Locate the cell with the specified text and output its (x, y) center coordinate. 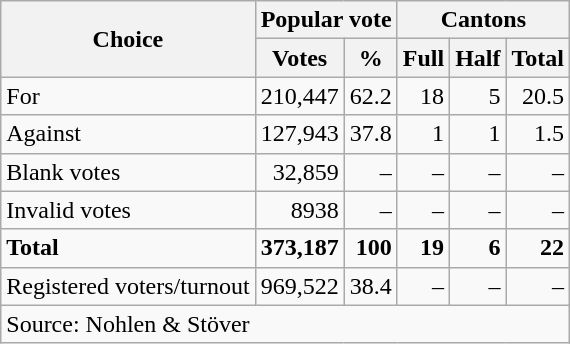
18 (423, 96)
20.5 (538, 96)
969,522 (300, 286)
100 (370, 248)
6 (478, 248)
19 (423, 248)
For (128, 96)
Votes (300, 58)
37.8 (370, 134)
22 (538, 248)
8938 (300, 210)
Choice (128, 39)
Blank votes (128, 172)
Full (423, 58)
Registered voters/turnout (128, 286)
Half (478, 58)
32,859 (300, 172)
Invalid votes (128, 210)
Source: Nohlen & Stöver (286, 324)
38.4 (370, 286)
127,943 (300, 134)
Cantons (483, 20)
210,447 (300, 96)
62.2 (370, 96)
Popular vote (326, 20)
1.5 (538, 134)
5 (478, 96)
373,187 (300, 248)
Against (128, 134)
% (370, 58)
